Detect which cell encompasses the target text, then output its (x, y) center coordinate. 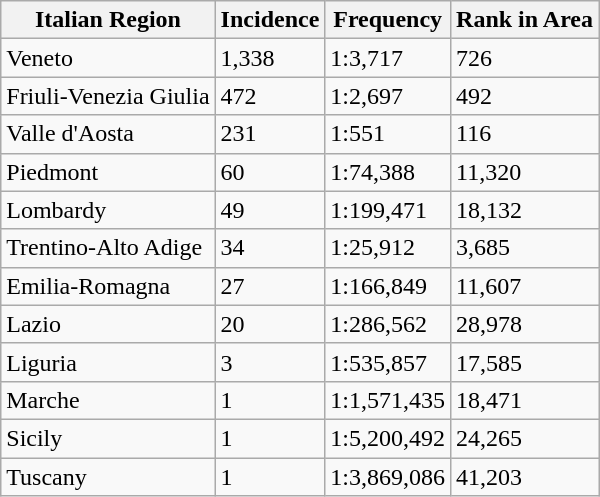
60 (270, 172)
18,471 (525, 400)
1:74,388 (388, 172)
Valle d'Aosta (108, 134)
Incidence (270, 20)
27 (270, 286)
Sicily (108, 438)
1:535,857 (388, 362)
1:5,200,492 (388, 438)
Marche (108, 400)
Veneto (108, 58)
1:286,562 (388, 324)
1:2,697 (388, 96)
17,585 (525, 362)
Lazio (108, 324)
41,203 (525, 477)
28,978 (525, 324)
18,132 (525, 210)
Trentino-Alto Adige (108, 248)
Emilia-Romagna (108, 286)
Tuscany (108, 477)
1:199,471 (388, 210)
1:1,571,435 (388, 400)
Friuli-Venezia Giulia (108, 96)
472 (270, 96)
1:551 (388, 134)
1:3,869,086 (388, 477)
20 (270, 324)
231 (270, 134)
Lombardy (108, 210)
11,320 (525, 172)
11,607 (525, 286)
49 (270, 210)
Piedmont (108, 172)
Frequency (388, 20)
1:166,849 (388, 286)
Rank in Area (525, 20)
Liguria (108, 362)
3 (270, 362)
24,265 (525, 438)
116 (525, 134)
1:3,717 (388, 58)
726 (525, 58)
Italian Region (108, 20)
492 (525, 96)
1:25,912 (388, 248)
1,338 (270, 58)
3,685 (525, 248)
34 (270, 248)
